From the cell containing the given text, extract its center point as (x, y) coordinate. 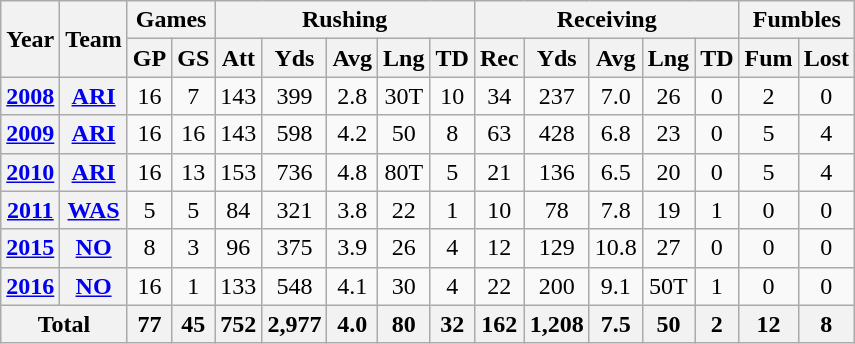
Receiving (606, 20)
GP (149, 58)
77 (149, 324)
23 (668, 134)
50T (668, 286)
30 (404, 286)
2008 (30, 96)
10.8 (616, 248)
Att (238, 58)
Fumbles (796, 20)
63 (499, 134)
45 (194, 324)
19 (668, 210)
136 (556, 172)
399 (294, 96)
2016 (30, 286)
4.2 (352, 134)
9.1 (616, 286)
6.5 (616, 172)
30T (404, 96)
2010 (30, 172)
321 (294, 210)
736 (294, 172)
84 (238, 210)
80T (404, 172)
13 (194, 172)
4.8 (352, 172)
78 (556, 210)
7 (194, 96)
7.8 (616, 210)
7.0 (616, 96)
Fum (768, 58)
34 (499, 96)
20 (668, 172)
6.8 (616, 134)
2015 (30, 248)
3.8 (352, 210)
Year (30, 39)
237 (556, 96)
7.5 (616, 324)
Rec (499, 58)
200 (556, 286)
428 (556, 134)
133 (238, 286)
375 (294, 248)
Team (94, 39)
153 (238, 172)
162 (499, 324)
80 (404, 324)
129 (556, 248)
21 (499, 172)
96 (238, 248)
2009 (30, 134)
1,208 (556, 324)
598 (294, 134)
4.0 (352, 324)
2011 (30, 210)
3 (194, 248)
Games (170, 20)
GS (194, 58)
WAS (94, 210)
4.1 (352, 286)
2,977 (294, 324)
752 (238, 324)
27 (668, 248)
548 (294, 286)
3.9 (352, 248)
32 (452, 324)
Lost (826, 58)
Total (64, 324)
2.8 (352, 96)
Rushing (345, 20)
